Output the (X, Y) coordinate of the center of the cell containing the given text.  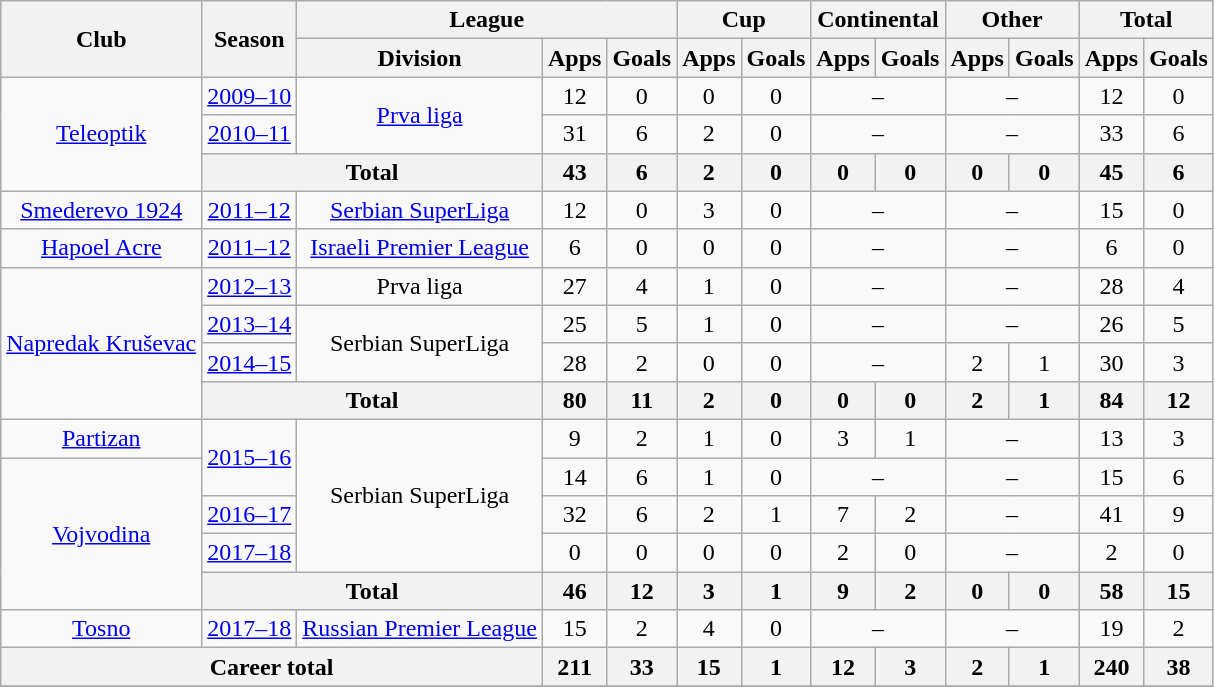
58 (1111, 591)
84 (1111, 400)
13 (1111, 438)
Season (250, 39)
211 (574, 667)
26 (1111, 324)
Vojvodina (102, 534)
Russian Premier League (420, 629)
7 (843, 515)
41 (1111, 515)
32 (574, 515)
Teleoptik (102, 134)
46 (574, 591)
2009–10 (250, 96)
19 (1111, 629)
Division (420, 58)
240 (1111, 667)
31 (574, 134)
38 (1179, 667)
Tosno (102, 629)
League (487, 20)
Israeli Premier League (420, 248)
25 (574, 324)
2012–13 (250, 286)
2010–11 (250, 134)
Cup (744, 20)
2015–16 (250, 457)
Napredak Kruševac (102, 343)
Hapoel Acre (102, 248)
Career total (272, 667)
Partizan (102, 438)
11 (642, 400)
27 (574, 286)
Other (1012, 20)
2016–17 (250, 515)
Smederevo 1924 (102, 210)
2014–15 (250, 362)
Club (102, 39)
2013–14 (250, 324)
43 (574, 172)
45 (1111, 172)
30 (1111, 362)
14 (574, 477)
80 (574, 400)
Continental (878, 20)
